Return the (x, y) coordinate for the center point of the cell that contains the specified text.  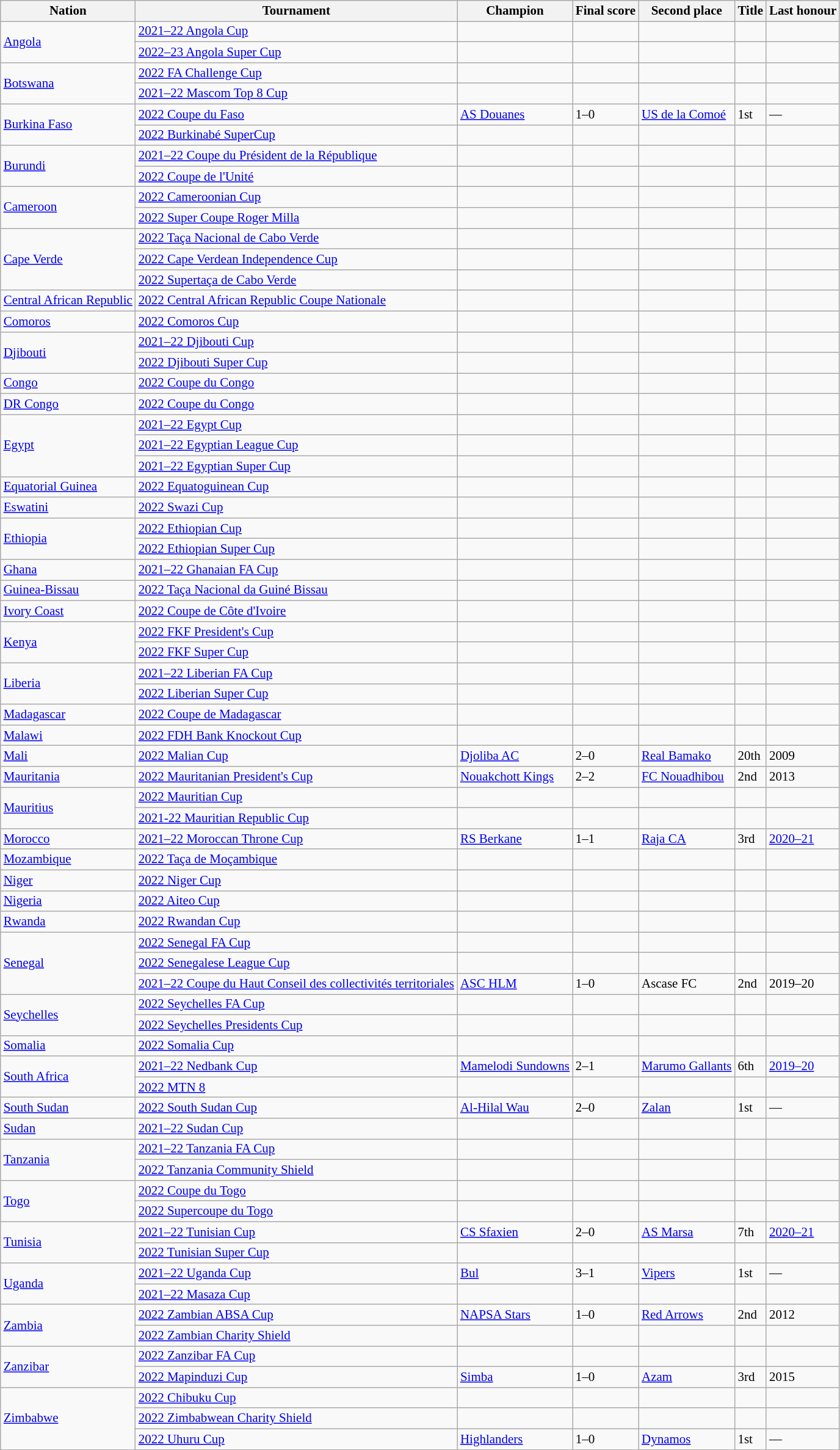
Nouakchott Kings (515, 777)
Red Arrows (686, 1315)
Ethiopia (68, 539)
2022 Taça de Moçambique (297, 859)
FC Nouadhibou (686, 777)
2022 Equatoguinean Cup (297, 487)
2021–22 Egyptian League Cup (297, 445)
2022 Central African Republic Coupe Nationale (297, 301)
Morocco (68, 839)
Champion (515, 11)
Guinea-Bissau (68, 591)
2022 Ethiopian Cup (297, 528)
2021–22 Sudan Cup (297, 1129)
Madagascar (68, 715)
NAPSA Stars (515, 1315)
2012 (803, 1315)
AS Douanes (515, 114)
Dynamos (686, 1439)
2022 Taça Nacional da Guiné Bissau (297, 591)
Mauritius (68, 808)
2022 Tunisian Super Cup (297, 1253)
2021–22 Tunisian Cup (297, 1232)
2021–22 Mascom Top 8 Cup (297, 93)
2009 (803, 756)
Equatorial Guinea (68, 487)
Comoros (68, 321)
RS Berkane (515, 839)
2022 Supertaça de Cabo Verde (297, 280)
2021–22 Ghanaian FA Cup (297, 570)
2022 MTN 8 (297, 1087)
2021–22 Coupe du Haut Conseil des collectivités territoriales (297, 984)
2021-22 Mauritian Republic Cup (297, 818)
2022 Tanzania Community Shield (297, 1170)
Senegal (68, 963)
2015 (803, 1377)
2022 Uhuru Cup (297, 1439)
DR Congo (68, 404)
Sudan (68, 1129)
Djoliba AC (515, 756)
2022 Super Coupe Roger Milla (297, 218)
2021–22 Coupe du Président de la République (297, 156)
Final score (606, 11)
Simba (515, 1377)
Second place (686, 11)
2021–22 Nedbank Cup (297, 1066)
2022 Niger Cup (297, 880)
CS Sfaxien (515, 1232)
Mozambique (68, 859)
2022 Mauritian Cup (297, 798)
2021–22 Liberian FA Cup (297, 673)
2022 Taça Nacional de Cabo Verde (297, 239)
Somalia (68, 1046)
Ascase FC (686, 984)
Cameroon (68, 208)
2013 (803, 777)
2021–22 Angola Cup (297, 32)
Botswana (68, 83)
2022 Coupe du Faso (297, 114)
Mamelodi Sundowns (515, 1066)
2022 Senegal FA Cup (297, 942)
Ghana (68, 570)
2022 Supercoupe du Togo (297, 1211)
Marumo Gallants (686, 1066)
2–2 (606, 777)
Highlanders (515, 1439)
Congo (68, 384)
Eswatini (68, 508)
Djibouti (68, 352)
2022 Senegalese League Cup (297, 963)
Tanzania (68, 1160)
Burundi (68, 166)
2022 Ethiopian Super Cup (297, 549)
Malawi (68, 735)
Uganda (68, 1284)
2022 Mapinduzi Cup (297, 1377)
Togo (68, 1201)
South Sudan (68, 1108)
2022 Coupe de Madagascar (297, 715)
6th (750, 1066)
2022 Zambian Charity Shield (297, 1336)
2022 Aiteo Cup (297, 901)
Rwanda (68, 922)
2021–22 Djibouti Cup (297, 342)
2022 Djibouti Super Cup (297, 363)
Nigeria (68, 901)
2022 Chibuku Cup (297, 1397)
Nation (68, 11)
2021–22 Uganda Cup (297, 1273)
Bul (515, 1273)
2022 Liberian Super Cup (297, 694)
Mauritania (68, 777)
2021–22 Egypt Cup (297, 425)
Zalan (686, 1108)
2022 Cameroonian Cup (297, 197)
2022 Malian Cup (297, 756)
2022 Comoros Cup (297, 321)
Last honour (803, 11)
2022 FKF Super Cup (297, 652)
2021–22 Masaza Cup (297, 1294)
2022 Zimbabwean Charity Shield (297, 1418)
Angola (68, 42)
1–1 (606, 839)
Zambia (68, 1325)
2–1 (606, 1066)
2022 FA Challenge Cup (297, 73)
2022–23 Angola Super Cup (297, 53)
Tunisia (68, 1242)
Raja CA (686, 839)
US de la Comoé (686, 114)
2022 Seychelles FA Cup (297, 1005)
2022 Somalia Cup (297, 1046)
Zimbabwe (68, 1418)
2022 FDH Bank Knockout Cup (297, 735)
Mali (68, 756)
Central African Republic (68, 301)
Title (750, 11)
ASC HLM (515, 984)
2021–22 Tanzania FA Cup (297, 1149)
Seychelles (68, 1015)
2022 Coupe de l'Unité (297, 177)
2022 Cape Verdean Independence Cup (297, 259)
2021–22 Moroccan Throne Cup (297, 839)
Tournament (297, 11)
Al-Hilal Wau (515, 1108)
2022 FKF President's Cup (297, 632)
7th (750, 1232)
Burkina Faso (68, 125)
20th (750, 756)
Niger (68, 880)
South Africa (68, 1077)
Ivory Coast (68, 611)
2022 South Sudan Cup (297, 1108)
2021–22 Egyptian Super Cup (297, 466)
Zanzibar (68, 1367)
Cape Verde (68, 260)
AS Marsa (686, 1232)
2022 Seychelles Presidents Cup (297, 1025)
Real Bamako (686, 756)
Vipers (686, 1273)
2022 Coupe de Côte d'Ivoire (297, 611)
Azam (686, 1377)
2022 Mauritanian President's Cup (297, 777)
2022 Zanzibar FA Cup (297, 1357)
Egypt (68, 446)
2022 Zambian ABSA Cup (297, 1315)
2022 Swazi Cup (297, 508)
2022 Rwandan Cup (297, 922)
Kenya (68, 642)
Liberia (68, 683)
3–1 (606, 1273)
2022 Burkinabé SuperCup (297, 135)
2022 Coupe du Togo (297, 1191)
